Pinpoint the cell where the given text exists, returning its (x, y) midpoint coordinate. 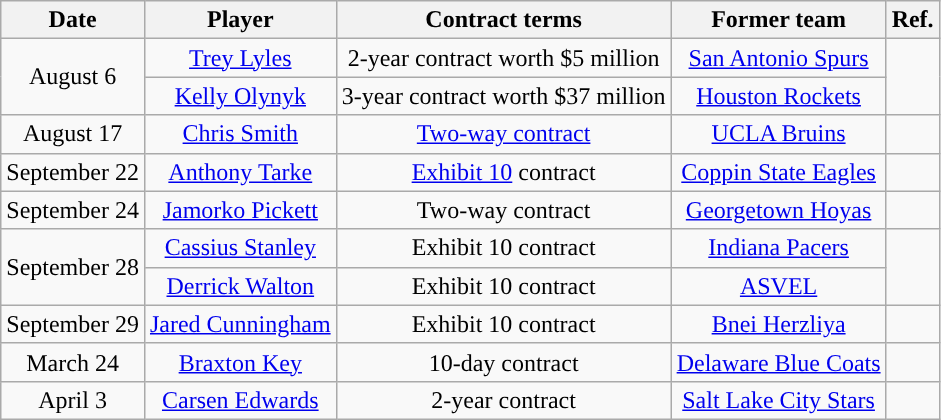
September 24 (73, 210)
UCLA Bruins (778, 134)
Contract terms (504, 20)
Trey Lyles (240, 58)
Anthony Tarke (240, 172)
Bnei Herzliya (778, 324)
Houston Rockets (778, 96)
Kelly Olynyk (240, 96)
Former team (778, 20)
Ref. (912, 20)
Indiana Pacers (778, 248)
September 29 (73, 324)
10-day contract (504, 362)
Derrick Walton (240, 286)
Jared Cunningham (240, 324)
San Antonio Spurs (778, 58)
Coppin State Eagles (778, 172)
Braxton Key (240, 362)
Delaware Blue Coats (778, 362)
Georgetown Hoyas (778, 210)
2-year contract (504, 400)
April 3 (73, 400)
September 22 (73, 172)
Date (73, 20)
ASVEL (778, 286)
September 28 (73, 267)
August 17 (73, 134)
Salt Lake City Stars (778, 400)
2-year contract worth $5 million (504, 58)
Carsen Edwards (240, 400)
August 6 (73, 77)
Chris Smith (240, 134)
3-year contract worth $37 million (504, 96)
Cassius Stanley (240, 248)
Player (240, 20)
Jamorko Pickett (240, 210)
March 24 (73, 362)
